Pinpoint the cell where the given text exists, returning its [X, Y] midpoint coordinate. 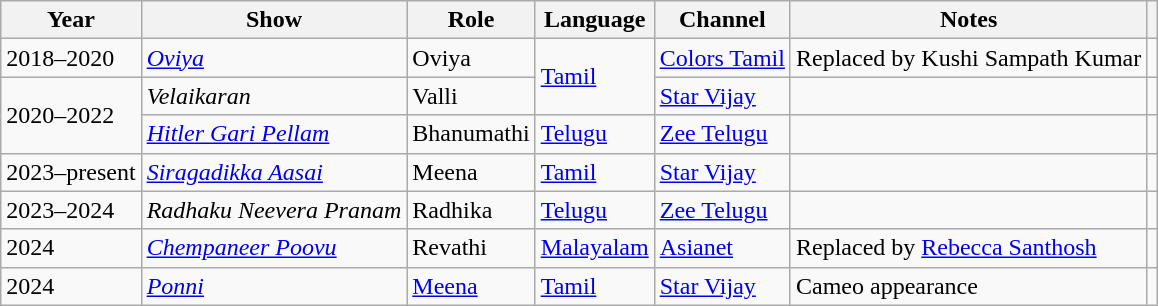
Replaced by Kushi Sampath Kumar [968, 58]
Role [471, 20]
Malayalam [594, 248]
Radhika [471, 210]
Colors Tamil [722, 58]
Ponni [274, 286]
Radhaku Neevera Pranam [274, 210]
Notes [968, 20]
Hitler Gari Pellam [274, 134]
Channel [722, 20]
Revathi [471, 248]
2020–2022 [71, 115]
Replaced by Rebecca Santhosh [968, 248]
2023–present [71, 172]
Velaikaran [274, 96]
Valli [471, 96]
2018–2020 [71, 58]
Asianet [722, 248]
Cameo appearance [968, 286]
Siragadikka Aasai [274, 172]
Language [594, 20]
2023–2024 [71, 210]
Bhanumathi [471, 134]
Year [71, 20]
Show [274, 20]
Chempaneer Poovu [274, 248]
